Locate the cell with the specified text and output its (X, Y) center coordinate. 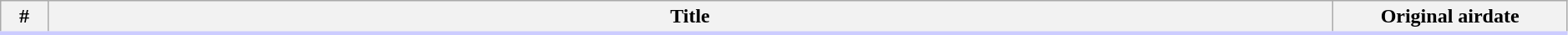
Title (690, 17)
# (24, 17)
Original airdate (1450, 17)
